Return the [X, Y] coordinate for the center point of the cell that contains the specified text.  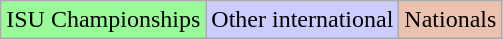
Nationals [450, 20]
Other international [302, 20]
ISU Championships [104, 20]
